Return [x, y] of the center of cell containing provided text 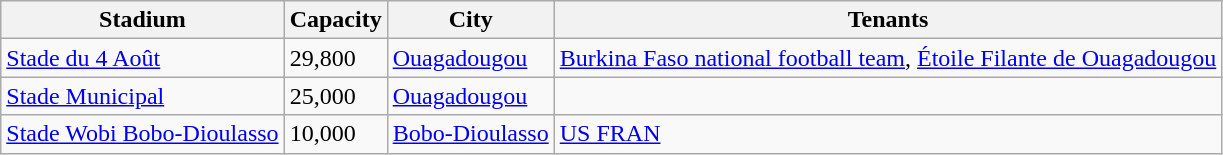
Stade du 4 Août [142, 58]
10,000 [336, 134]
Burkina Faso national football team, Étoile Filante de Ouagadougou [888, 58]
US FRAN [888, 134]
Stade Wobi Bobo-Dioulasso [142, 134]
Stadium [142, 20]
Capacity [336, 20]
25,000 [336, 96]
Stade Municipal [142, 96]
29,800 [336, 58]
City [470, 20]
Bobo-Dioulasso [470, 134]
Tenants [888, 20]
